From the cell containing the given text, extract its center point as (x, y) coordinate. 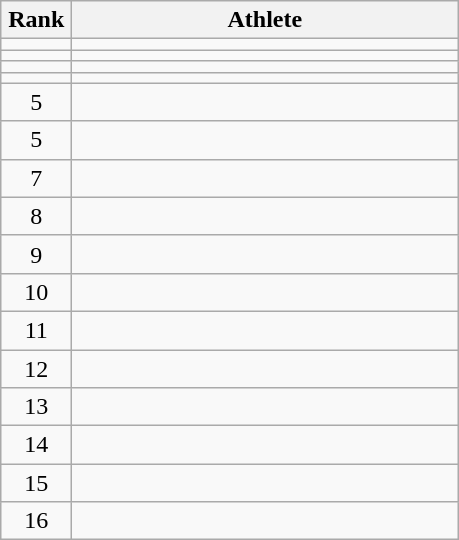
8 (36, 216)
14 (36, 445)
12 (36, 369)
13 (36, 407)
11 (36, 330)
10 (36, 292)
16 (36, 521)
Athlete (265, 20)
Rank (36, 20)
15 (36, 483)
7 (36, 178)
9 (36, 254)
